For the text-containing cell, return its midpoint in [X, Y] coordinate format. 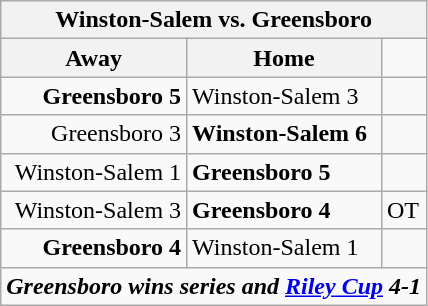
OT [404, 210]
Away [94, 58]
Winston-Salem vs. Greensboro [214, 20]
Home [284, 58]
Greensboro wins series and Riley Cup 4-1 [214, 286]
Greensboro 3 [94, 134]
Winston-Salem 6 [284, 134]
